Pinpoint the cell where the given text exists, returning its (x, y) midpoint coordinate. 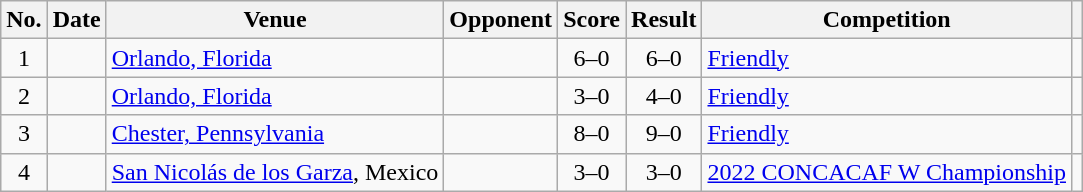
2 (24, 96)
4 (24, 172)
Venue (275, 20)
San Nicolás de los Garza, Mexico (275, 172)
9–0 (664, 134)
Result (664, 20)
1 (24, 58)
No. (24, 20)
Opponent (501, 20)
8–0 (592, 134)
Date (76, 20)
3 (24, 134)
Score (592, 20)
4–0 (664, 96)
2022 CONCACAF W Championship (887, 172)
Competition (887, 20)
Chester, Pennsylvania (275, 134)
